Find where the given text appears and provide that cell's center as (x, y) coordinate. 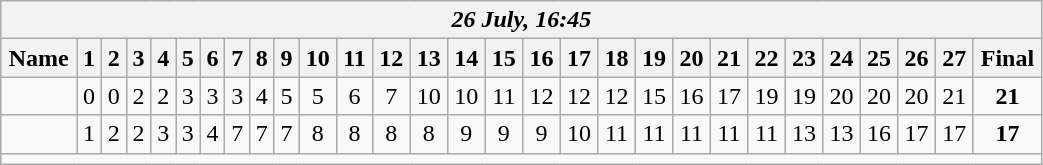
14 (467, 58)
22 (767, 58)
23 (804, 58)
27 (954, 58)
Name (39, 58)
25 (879, 58)
26 July, 16:45 (522, 20)
26 (917, 58)
24 (842, 58)
Final (1008, 58)
18 (617, 58)
